Identify which cell holds the provided text, then report its [x, y] central coordinate. 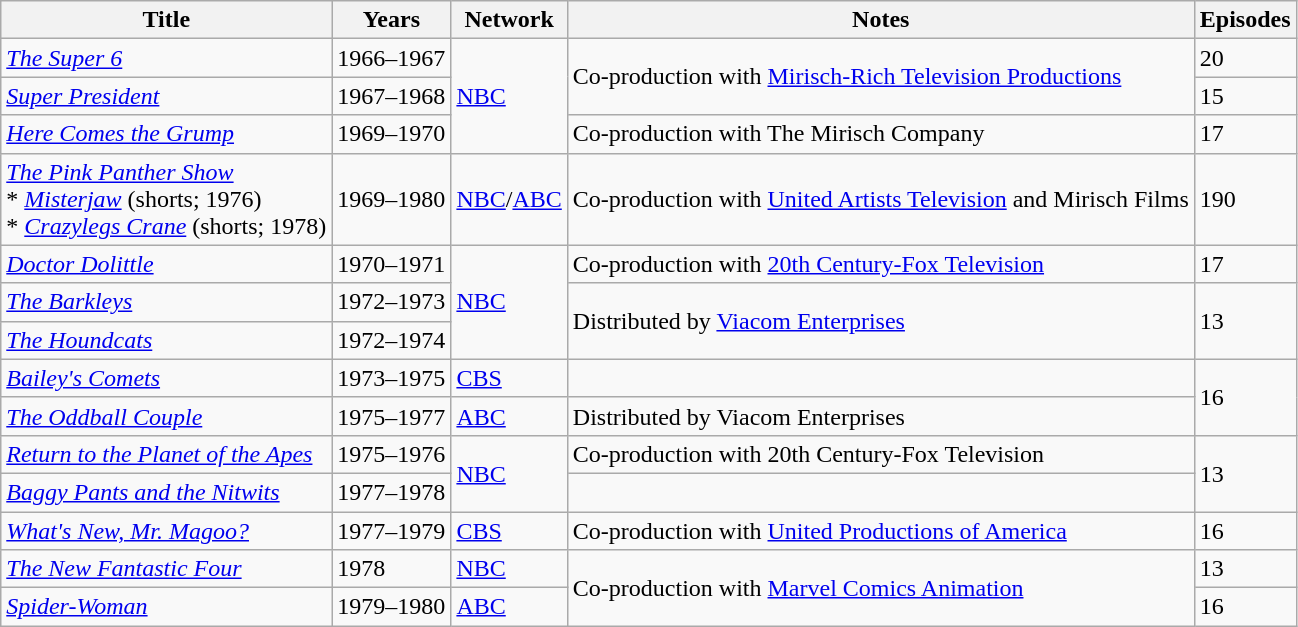
Notes [880, 20]
Spider-Woman [166, 607]
The Pink Panther Show* Misterjaw (shorts; 1976)* Crazylegs Crane (shorts; 1978) [166, 199]
Episodes [1245, 20]
Co-production with Marvel Comics Animation [880, 588]
1970–1971 [392, 264]
15 [1245, 96]
Here Comes the Grump [166, 134]
The Super 6 [166, 58]
1969–1980 [392, 199]
1977–1978 [392, 492]
The Oddball Couple [166, 416]
The Houndcats [166, 340]
The Barkleys [166, 302]
Bailey's Comets [166, 378]
Title [166, 20]
What's New, Mr. Magoo? [166, 531]
1975–1977 [392, 416]
20 [1245, 58]
1972–1973 [392, 302]
Co-production with The Mirisch Company [880, 134]
Co-production with United Artists Television and Mirisch Films [880, 199]
1978 [392, 569]
Network [509, 20]
1979–1980 [392, 607]
Co-production with Mirisch-Rich Television Productions [880, 77]
Years [392, 20]
1967–1968 [392, 96]
Return to the Planet of the Apes [166, 454]
Doctor Dolittle [166, 264]
1972–1974 [392, 340]
190 [1245, 199]
1973–1975 [392, 378]
Baggy Pants and the Nitwits [166, 492]
The New Fantastic Four [166, 569]
1977–1979 [392, 531]
NBC/ABC [509, 199]
1969–1970 [392, 134]
Co-production with United Productions of America [880, 531]
1966–1967 [392, 58]
Super President [166, 96]
1975–1976 [392, 454]
